For the text-containing cell, return its midpoint in [X, Y] coordinate format. 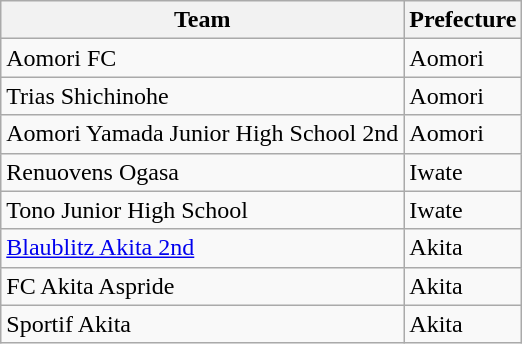
Sportif Akita [202, 324]
Aomori FC [202, 58]
Renuovens Ogasa [202, 172]
Trias Shichinohe [202, 96]
FC Akita Aspride [202, 286]
Prefecture [463, 20]
Tono Junior High School [202, 210]
Aomori Yamada Junior High School 2nd [202, 134]
Team [202, 20]
Blaublitz Akita 2nd [202, 248]
